Output the (X, Y) coordinate of the center of the cell containing the given text.  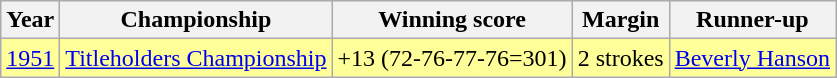
Championship (196, 20)
1951 (30, 58)
Beverly Hanson (752, 58)
+13 (72-76-77-76=301) (452, 58)
2 strokes (620, 58)
Year (30, 20)
Runner-up (752, 20)
Winning score (452, 20)
Titleholders Championship (196, 58)
Margin (620, 20)
